Capture the cell that displays the provided text and extract its [X, Y] central coordinate. 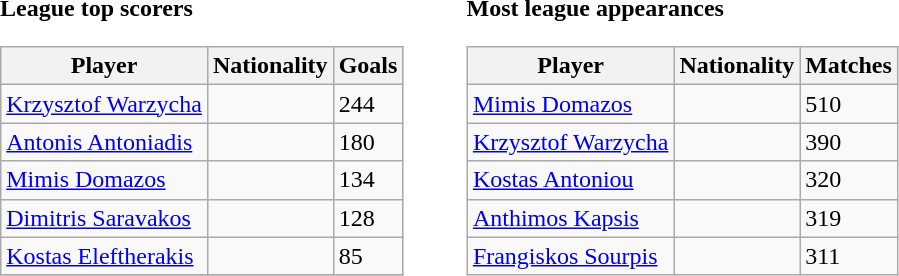
390 [849, 142]
244 [368, 104]
Kostas Eleftherakis [104, 256]
85 [368, 256]
319 [849, 218]
311 [849, 256]
Goals [368, 66]
Dimitris Saravakos [104, 218]
510 [849, 104]
Matches [849, 66]
128 [368, 218]
180 [368, 142]
Anthimos Kapsis [570, 218]
Kostas Antoniou [570, 180]
134 [368, 180]
Frangiskos Sourpis [570, 256]
Antonis Antoniadis [104, 142]
320 [849, 180]
